Pinpoint the cell where the given text exists, returning its [X, Y] midpoint coordinate. 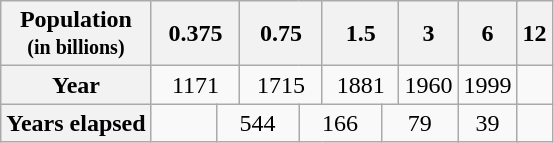
544 [258, 123]
1881 [360, 85]
1960 [428, 85]
1715 [282, 85]
3 [428, 34]
1.5 [360, 34]
1999 [488, 85]
0.375 [196, 34]
6 [488, 34]
79 [420, 123]
Year [76, 85]
Population(in billions) [76, 34]
39 [488, 123]
Years elapsed [76, 123]
1171 [196, 85]
12 [534, 34]
166 [340, 123]
0.75 [282, 34]
